Scan for the cell matching the given text and deliver its [X, Y] coordinate at center. 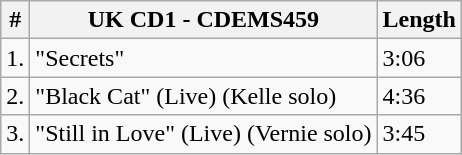
3:06 [419, 58]
"Secrets" [204, 58]
"Still in Love" (Live) (Vernie solo) [204, 134]
Length [419, 20]
UK CD1 - CDEMS459 [204, 20]
3. [16, 134]
4:36 [419, 96]
1. [16, 58]
# [16, 20]
2. [16, 96]
"Black Cat" (Live) (Kelle solo) [204, 96]
3:45 [419, 134]
